Search for the cell housing the specified text and yield its [X, Y] center coordinate. 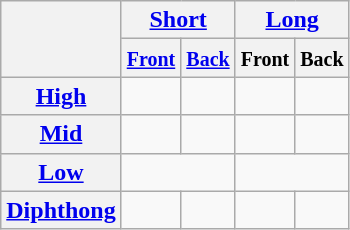
Long [292, 20]
Mid [61, 134]
Low [61, 172]
High [61, 96]
Diphthong [61, 210]
Short [178, 20]
